Determine the [x, y] coordinate at the center of the cell enclosing the given text.  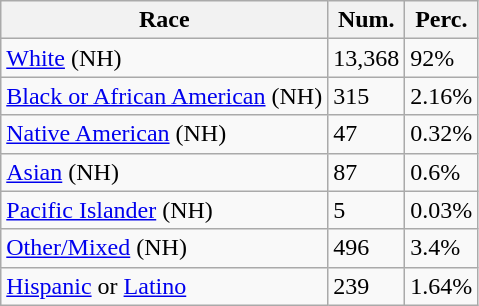
0.03% [442, 210]
Native American (NH) [164, 134]
1.64% [442, 286]
5 [366, 210]
0.6% [442, 172]
13,368 [366, 58]
47 [366, 134]
Black or African American (NH) [164, 96]
White (NH) [164, 58]
Num. [366, 20]
3.4% [442, 248]
496 [366, 248]
239 [366, 286]
0.32% [442, 134]
Race [164, 20]
92% [442, 58]
Hispanic or Latino [164, 286]
Perc. [442, 20]
Other/Mixed (NH) [164, 248]
315 [366, 96]
2.16% [442, 96]
87 [366, 172]
Asian (NH) [164, 172]
Pacific Islander (NH) [164, 210]
